For the text-containing cell, return its midpoint in (X, Y) coordinate format. 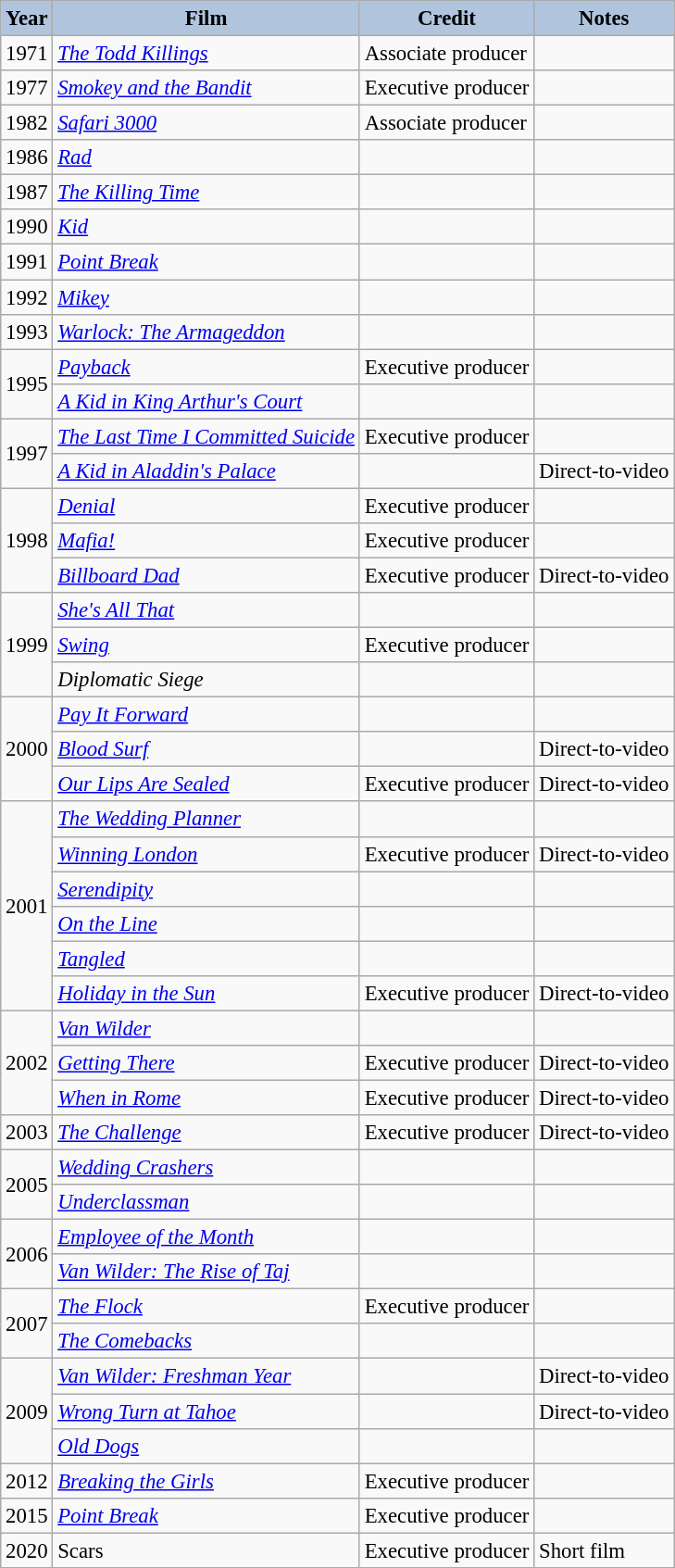
Breaking the Girls (206, 1481)
Denial (206, 506)
2003 (27, 1133)
Billboard Dad (206, 575)
Rad (206, 157)
1997 (27, 454)
Smokey and the Bandit (206, 88)
The Wedding Planner (206, 820)
2015 (27, 1515)
Payback (206, 367)
Year (27, 19)
1977 (27, 88)
2012 (27, 1481)
The Killing Time (206, 193)
Mafia! (206, 541)
Kid (206, 227)
1999 (27, 645)
1995 (27, 383)
2000 (27, 750)
A Kid in King Arthur's Court (206, 401)
1971 (27, 54)
Getting There (206, 1063)
Serendipity (206, 889)
2001 (27, 907)
2002 (27, 1063)
1986 (27, 157)
1982 (27, 123)
Diplomatic Siege (206, 680)
1998 (27, 541)
2009 (27, 1411)
Pay It Forward (206, 715)
Safari 3000 (206, 123)
The Todd Killings (206, 54)
2005 (27, 1185)
Scars (206, 1550)
Winning London (206, 854)
Our Lips Are Sealed (206, 784)
On the Line (206, 923)
Holiday in the Sun (206, 994)
Film (206, 19)
Van Wilder: Freshman Year (206, 1376)
1993 (27, 332)
1987 (27, 193)
2006 (27, 1254)
The Challenge (206, 1133)
Wedding Crashers (206, 1168)
Wrong Turn at Tahoe (206, 1411)
Mikey (206, 297)
Notes (604, 19)
Underclassman (206, 1202)
2007 (27, 1324)
The Comebacks (206, 1342)
2020 (27, 1550)
Blood Surf (206, 749)
The Flock (206, 1307)
1992 (27, 297)
Old Dogs (206, 1446)
The Last Time I Committed Suicide (206, 436)
1991 (27, 262)
She's All That (206, 610)
Short film (604, 1550)
Van Wilder: The Rise of Taj (206, 1272)
Credit (446, 19)
1990 (27, 227)
Tangled (206, 959)
When in Rome (206, 1098)
Employee of the Month (206, 1237)
Swing (206, 646)
Van Wilder (206, 1028)
A Kid in Aladdin's Palace (206, 471)
Warlock: The Armageddon (206, 332)
